For the text-containing cell, return its midpoint in (X, Y) coordinate format. 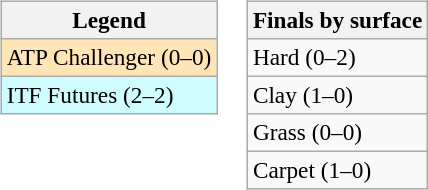
ATP Challenger (0–0) (108, 57)
Hard (0–2) (337, 57)
Clay (1–0) (337, 95)
Finals by surface (337, 20)
Grass (0–0) (337, 133)
Carpet (1–0) (337, 171)
Legend (108, 20)
ITF Futures (2–2) (108, 95)
